Pinpoint the cell where the given text exists, returning its (x, y) midpoint coordinate. 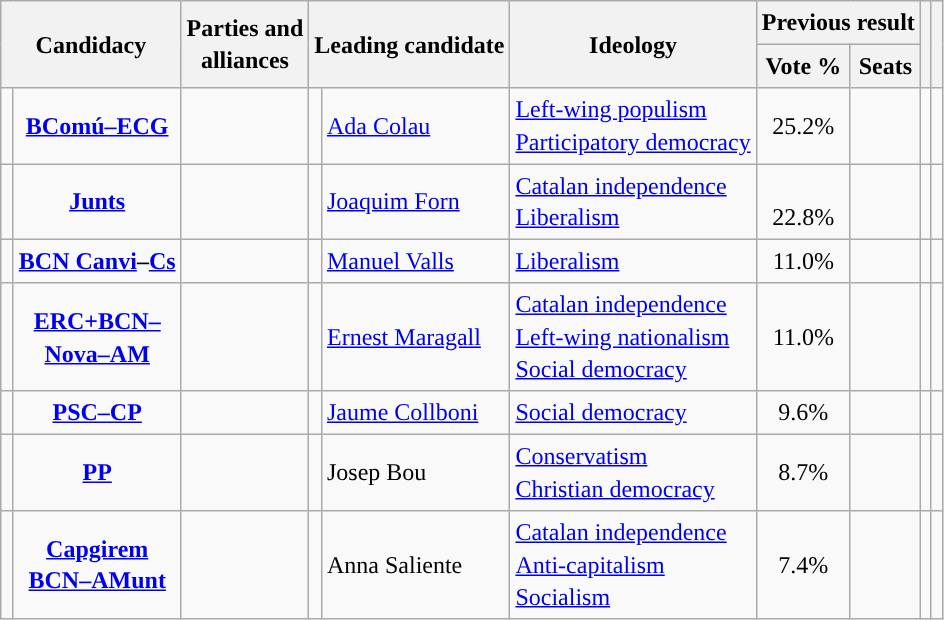
PSC–CP (97, 412)
Ada Colau (415, 126)
Social democracy (633, 412)
Ernest Maragall (415, 337)
Catalan independenceLiberalism (633, 202)
9.6% (803, 412)
Manuel Valls (415, 260)
Catalan independenceLeft-wing nationalismSocial democracy (633, 337)
Josep Bou (415, 472)
PP (97, 472)
Catalan independenceAnti-capitalismSocialism (633, 564)
Seats (885, 66)
8.7% (803, 472)
CapgiremBCN–AMunt (97, 564)
ConservatismChristian democracy (633, 472)
Anna Saliente (415, 564)
Liberalism (633, 260)
Jaume Collboni (415, 412)
25.2% (803, 126)
Parties andalliances (245, 44)
Previous result (838, 22)
Candidacy (91, 44)
Ideology (633, 44)
Vote % (803, 66)
ERC+BCN–Nova–AM (97, 337)
7.4% (803, 564)
Junts (97, 202)
Leading candidate (410, 44)
Joaquim Forn (415, 202)
Left-wing populismParticipatory democracy (633, 126)
BCN Canvi–Cs (97, 260)
BComú–ECG (97, 126)
22.8% (803, 202)
